Search for the cell housing the specified text and yield its (X, Y) center coordinate. 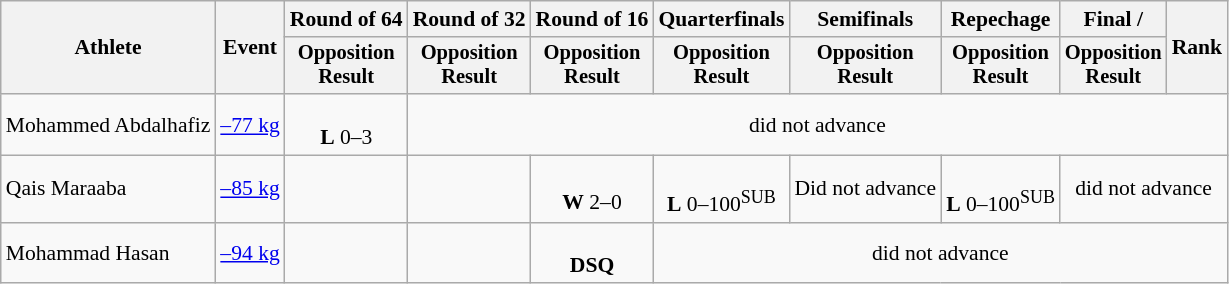
–94 kg (250, 252)
Semifinals (865, 19)
Quarterfinals (721, 19)
Round of 32 (470, 19)
Did not advance (865, 190)
Round of 64 (346, 19)
Event (250, 48)
Round of 16 (592, 19)
Qais Maraaba (108, 190)
–85 kg (250, 190)
–77 kg (250, 124)
Rank (1198, 48)
Mohammed Abdalhafiz (108, 124)
Mohammad Hasan (108, 252)
Repechage (1000, 19)
W 2–0 (592, 190)
Final / (1114, 19)
DSQ (592, 252)
L 0–3 (346, 124)
Athlete (108, 48)
